Extract the (x, y) coordinate from the center of the cell holding the provided text.  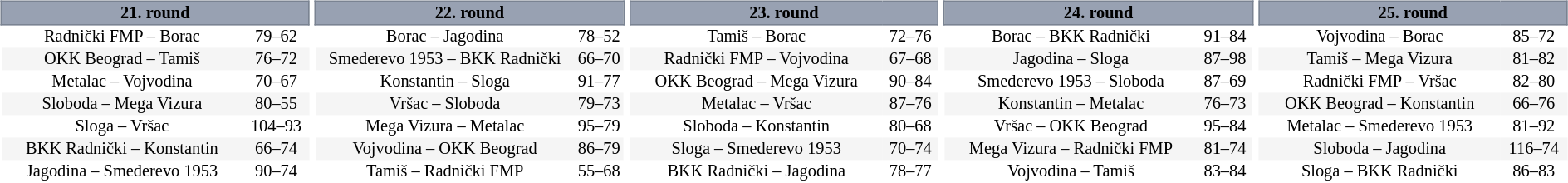
BKK Radnički – Jagodina (756, 171)
25. round (1414, 12)
95–79 (598, 126)
Vršac – OKK Beograd (1071, 126)
Sloboda – Jagodina (1380, 150)
91–84 (1225, 37)
85–72 (1534, 37)
Vojvodina – OKK Beograd (445, 150)
Sloga – Smederevo 1953 (756, 150)
70–74 (910, 150)
Sloga – BKK Radnički (1380, 171)
83–84 (1225, 171)
72–76 (910, 37)
Sloboda – Konstantin (756, 126)
80–55 (277, 105)
Konstantin – Sloga (445, 82)
70–67 (277, 82)
Sloga – Vršac (121, 126)
104–93 (277, 126)
87–76 (910, 105)
Vojvodina – Borac (1380, 37)
21. round (154, 12)
Smederevo 1953 – BKK Radnički (445, 60)
81–82 (1534, 60)
90–84 (910, 82)
Vršac – Sloboda (445, 105)
Tamiš – Borac (756, 37)
BKK Radnički – Konstantin (121, 150)
79–73 (598, 105)
Radnički FMP – Borac (121, 37)
Metalac – Smederevo 1953 (1380, 126)
Smederevo 1953 – Sloboda (1071, 82)
Radnički FMP – Vršac (1380, 82)
Vojvodina – Tamiš (1071, 171)
22. round (470, 12)
81–74 (1225, 150)
Mega Vizura – Metalac (445, 126)
OKK Beograd – Mega Vizura (756, 82)
23. round (784, 12)
Mega Vizura – Radnički FMP (1071, 150)
87–98 (1225, 60)
Radnički FMP – Vojvodina (756, 60)
116–74 (1534, 150)
Borac – Jagodina (445, 37)
67–68 (910, 60)
87–69 (1225, 82)
86–83 (1534, 171)
Metalac – Vršac (756, 105)
OKK Beograd – Konstantin (1380, 105)
82–80 (1534, 82)
86–79 (598, 150)
78–52 (598, 37)
Sloboda – Mega Vizura (121, 105)
55–68 (598, 171)
95–84 (1225, 126)
66–76 (1534, 105)
Metalac – Vojvodina (121, 82)
Jagodina – Smederevo 1953 (121, 171)
76–72 (277, 60)
81–92 (1534, 126)
Jagodina – Sloga (1071, 60)
Konstantin – Metalac (1071, 105)
79–62 (277, 37)
66–74 (277, 150)
91–77 (598, 82)
24. round (1098, 12)
Tamiš – Mega Vizura (1380, 60)
80–68 (910, 126)
90–74 (277, 171)
78–77 (910, 171)
Borac – BKK Radnički (1071, 37)
66–70 (598, 60)
76–73 (1225, 105)
Tamiš – Radnički FMP (445, 171)
OKK Beograd – Tamiš (121, 60)
